Extract the (X, Y) coordinate from the center of the cell holding the provided text.  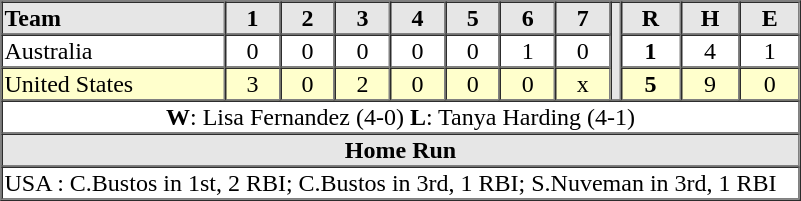
R (651, 18)
x (582, 84)
Home Run (401, 150)
Australia (114, 50)
USA : C.Bustos in 1st, 2 RBI; C.Bustos in 3rd, 1 RBI; S.Nuveman in 3rd, 1 RBI (401, 182)
H (710, 18)
W: Lisa Fernandez (4-0) L: Tanya Harding (4-1) (401, 116)
6 (528, 18)
9 (710, 84)
Team (114, 18)
United States (114, 84)
7 (582, 18)
E (770, 18)
